Scan for the cell matching the given text and deliver its (X, Y) coordinate at center. 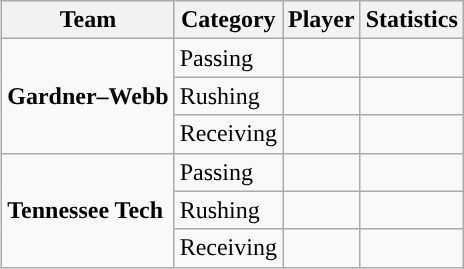
Gardner–Webb (88, 96)
Team (88, 20)
Category (228, 20)
Statistics (412, 20)
Player (321, 20)
Tennessee Tech (88, 210)
